Provide the [X, Y] coordinate of the cell's center where the given text is located.  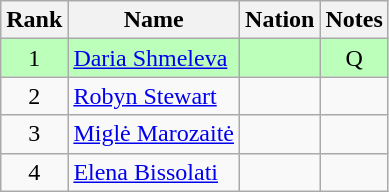
Name [154, 20]
Robyn Stewart [154, 96]
Q [354, 58]
3 [34, 134]
Notes [354, 20]
Nation [280, 20]
4 [34, 172]
Rank [34, 20]
1 [34, 58]
Elena Bissolati [154, 172]
Miglė Marozaitė [154, 134]
2 [34, 96]
Daria Shmeleva [154, 58]
